Return the [x, y] coordinate for the center point of the cell that contains the specified text.  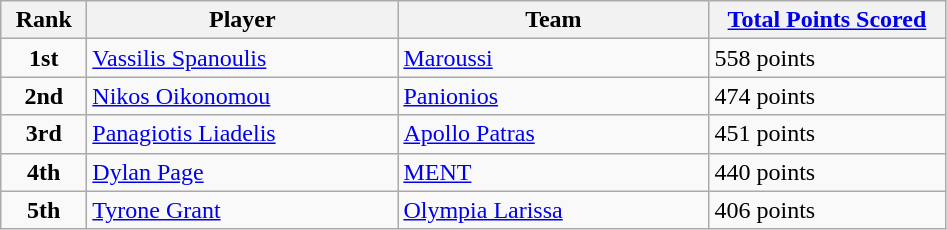
Olympia Larissa [554, 210]
5th [44, 210]
1st [44, 58]
440 points [827, 172]
Maroussi [554, 58]
451 points [827, 134]
Vassilis Spanoulis [242, 58]
Dylan Page [242, 172]
Team [554, 20]
Apollo Patras [554, 134]
4th [44, 172]
Panagiotis Liadelis [242, 134]
Rank [44, 20]
3rd [44, 134]
Player [242, 20]
Nikos Oikonomou [242, 96]
Total Points Scored [827, 20]
2nd [44, 96]
MENT [554, 172]
474 points [827, 96]
Panionios [554, 96]
Tyrone Grant [242, 210]
406 points [827, 210]
558 points [827, 58]
